Identify which cell holds the provided text, then report its (x, y) central coordinate. 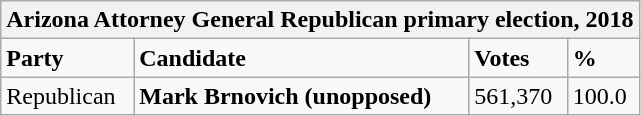
Mark Brnovich (unopposed) (302, 96)
Candidate (302, 58)
Arizona Attorney General Republican primary election, 2018 (320, 20)
Republican (68, 96)
561,370 (518, 96)
Votes (518, 58)
Party (68, 58)
% (603, 58)
100.0 (603, 96)
